Return [x, y] of the center of cell containing provided text 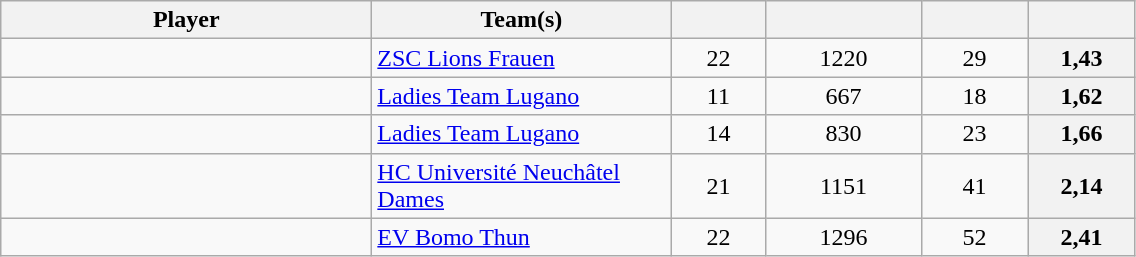
1151 [844, 186]
HC Université Neuchâtel Dames [522, 186]
Player [186, 20]
29 [974, 58]
EV Bomo Thun [522, 237]
2,41 [1082, 237]
41 [974, 186]
1,62 [1082, 96]
2,14 [1082, 186]
1296 [844, 237]
830 [844, 134]
18 [974, 96]
ZSC Lions Frauen [522, 58]
667 [844, 96]
Team(s) [522, 20]
1,43 [1082, 58]
11 [718, 96]
23 [974, 134]
21 [718, 186]
14 [718, 134]
52 [974, 237]
1220 [844, 58]
1,66 [1082, 134]
